Extract the [X, Y] coordinate from the center of the cell holding the provided text.  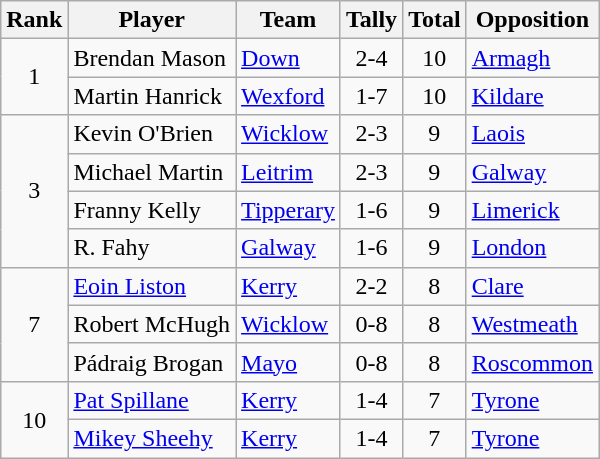
Opposition [532, 20]
Armagh [532, 58]
R. Fahy [152, 248]
Total [435, 20]
Leitrim [288, 172]
Clare [532, 286]
Down [288, 58]
Martin Hanrick [152, 96]
2-4 [371, 58]
Franny Kelly [152, 210]
Tally [371, 20]
Rank [34, 20]
Kevin O'Brien [152, 134]
1-7 [371, 96]
Michael Martin [152, 172]
Mikey Sheehy [152, 438]
Team [288, 20]
Mayo [288, 362]
Kildare [532, 96]
Pat Spillane [152, 400]
Eoin Liston [152, 286]
3 [34, 191]
Laois [532, 134]
Westmeath [532, 324]
Tipperary [288, 210]
Robert McHugh [152, 324]
Roscommon [532, 362]
London [532, 248]
Limerick [532, 210]
Brendan Mason [152, 58]
Player [152, 20]
2-2 [371, 286]
Pádraig Brogan [152, 362]
1 [34, 77]
Wexford [288, 96]
